Search for the cell housing the specified text and yield its (x, y) center coordinate. 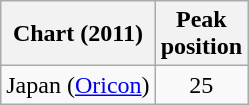
25 (201, 85)
Chart (2011) (78, 34)
Peakposition (201, 34)
Japan (Oricon) (78, 85)
